For the text-containing cell, return its midpoint in (X, Y) coordinate format. 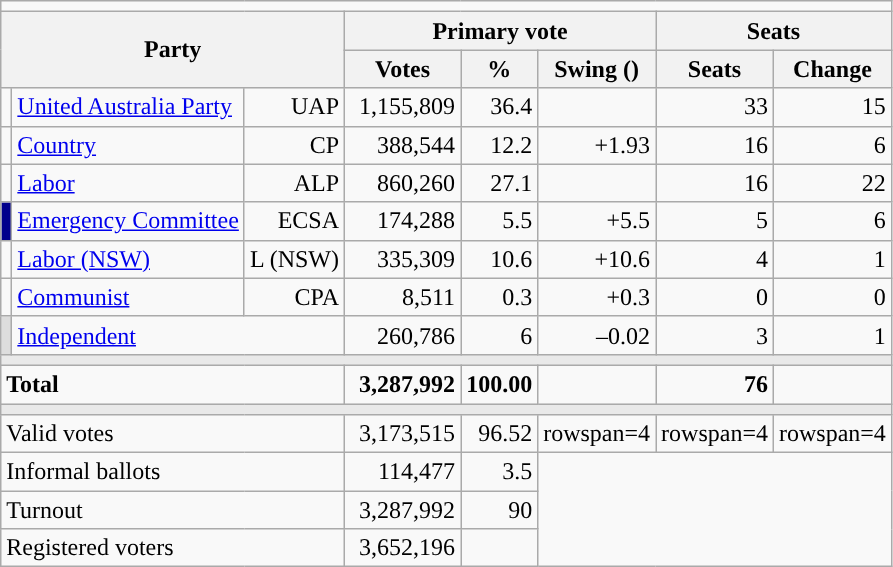
Registered voters (173, 548)
4 (715, 259)
Informal ballots (173, 472)
3.5 (500, 472)
5.5 (500, 221)
Emergency Committee (128, 221)
+1.93 (597, 145)
Country (128, 145)
335,309 (403, 259)
Valid votes (173, 434)
Turnout (173, 510)
22 (832, 183)
+5.5 (597, 221)
3,173,515 (403, 434)
96.52 (500, 434)
% (500, 69)
CP (294, 145)
260,786 (403, 335)
3 (715, 335)
ECSA (294, 221)
100.00 (500, 384)
114,477 (403, 472)
1,155,809 (403, 107)
15 (832, 107)
Labor (NSW) (128, 259)
–0.02 (597, 335)
Independent (178, 335)
UAP (294, 107)
+10.6 (597, 259)
ALP (294, 183)
Votes (403, 69)
Total (173, 384)
27.1 (500, 183)
Change (832, 69)
Party (173, 50)
Swing () (597, 69)
Communist (128, 297)
+0.3 (597, 297)
5 (715, 221)
860,260 (403, 183)
174,288 (403, 221)
90 (500, 510)
388,544 (403, 145)
0.3 (500, 297)
3,652,196 (403, 548)
33 (715, 107)
CPA (294, 297)
36.4 (500, 107)
L (NSW) (294, 259)
10.6 (500, 259)
Primary vote (500, 31)
12.2 (500, 145)
76 (715, 384)
United Australia Party (128, 107)
8,511 (403, 297)
Labor (128, 183)
